Return the (x, y) coordinate for the center point of the cell that contains the specified text.  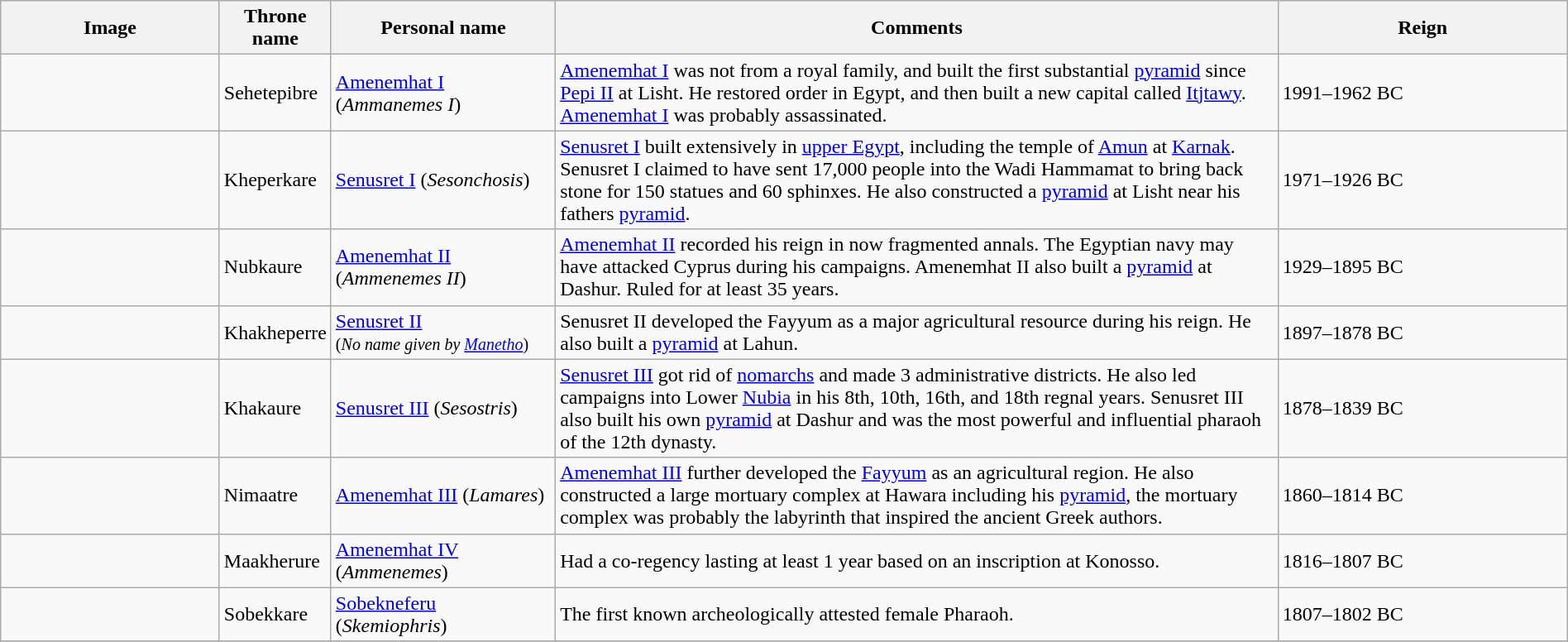
Throne name (275, 28)
1897–1878 BC (1422, 333)
Khakheperre (275, 333)
1860–1814 BC (1422, 496)
Amenemhat I (Ammanemes I) (443, 93)
1991–1962 BC (1422, 93)
Senusret II(No name given by Manetho) (443, 333)
Image (111, 28)
Senusret III (Sesostris) (443, 409)
Sobekneferu (Skemiophris) (443, 614)
Senusret I (Sesonchosis) (443, 180)
Comments (916, 28)
Kheperkare (275, 180)
Sobekkare (275, 614)
Maakherure (275, 561)
1971–1926 BC (1422, 180)
Had a co-regency lasting at least 1 year based on an inscription at Konosso. (916, 561)
Senusret II developed the Fayyum as a major agricultural resource during his reign. He also built a pyramid at Lahun. (916, 333)
Nubkaure (275, 267)
Amenemhat II (Ammenemes II) (443, 267)
1807–1802 BC (1422, 614)
Nimaatre (275, 496)
1816–1807 BC (1422, 561)
1878–1839 BC (1422, 409)
Personal name (443, 28)
The first known archeologically attested female Pharaoh. (916, 614)
Reign (1422, 28)
1929–1895 BC (1422, 267)
Khakaure (275, 409)
Amenemhat IV (Ammenemes) (443, 561)
Sehetepibre (275, 93)
Amenemhat III (Lamares) (443, 496)
